Return (x, y) of the center of cell containing provided text 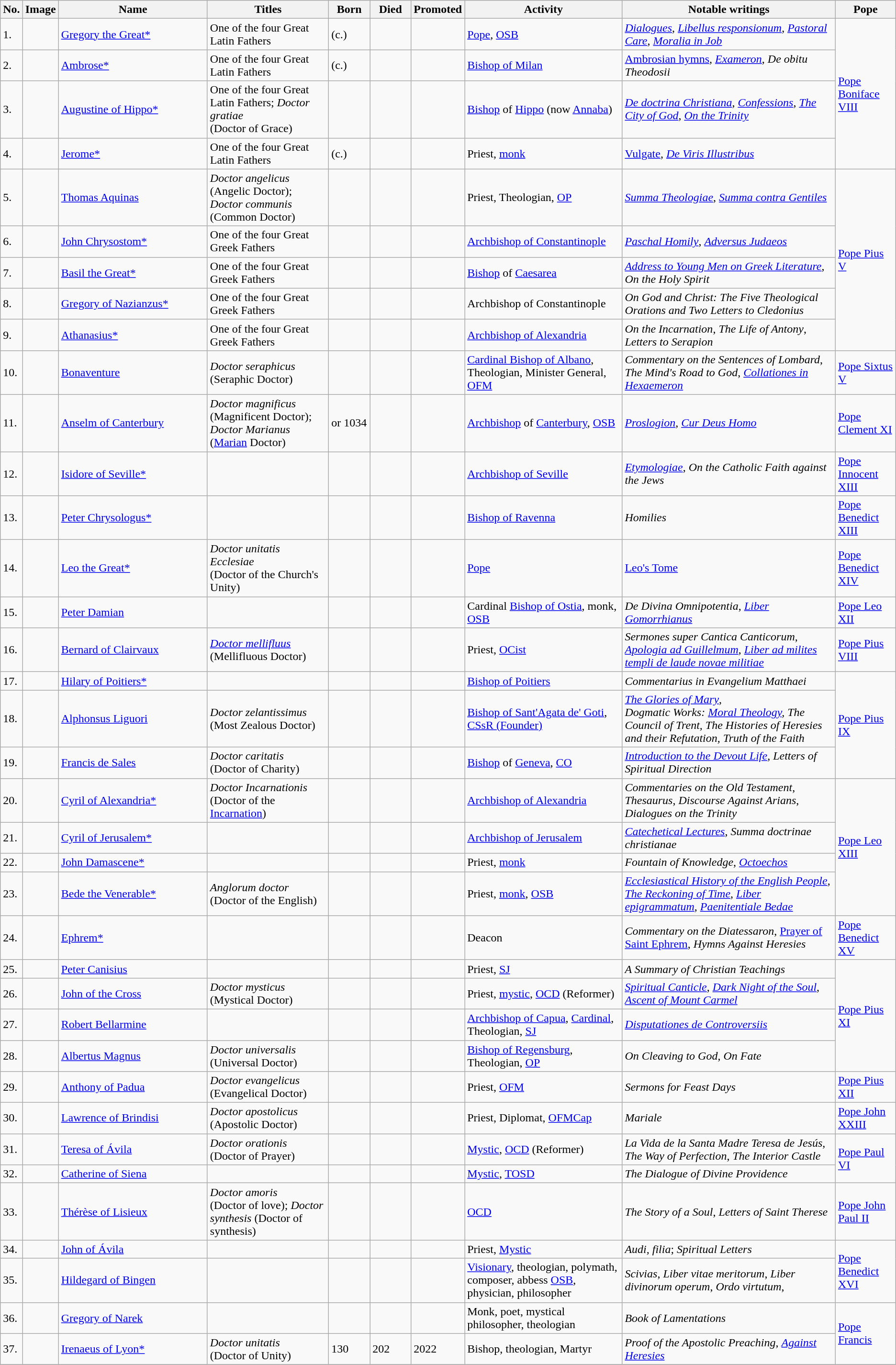
28. (11, 1056)
Name (133, 10)
Pope Pius VIII (865, 650)
Vulgate, De Viris Illustribus (729, 153)
Archbishop of Seville (544, 474)
One of the four Great Latin Fathers; Doctor gratiae(Doctor of Grace) (268, 109)
35. (11, 1280)
Bede the Venerable* (133, 894)
Priest, Theologian, OP (544, 197)
Doctor angelicus(Angelic Doctor);Doctor communis(Common Doctor) (268, 197)
10. (11, 372)
Thérèse of Lisieux (133, 1212)
John of the Cross (133, 994)
Catechetical Lectures, Summa doctrinae christianae (729, 838)
23. (11, 894)
Priest, OCist (544, 650)
Pope Benedict XV (865, 938)
Irenaeus of Lyon* (133, 1349)
Died (391, 10)
Bishop of Hippo (now Annaba) (544, 109)
Doctor mysticus (Mystical Doctor) (268, 994)
Mariale (729, 1118)
Promoted (438, 10)
No. (11, 10)
On God and Christ: The Five Theological Orations and Two Letters to Cledonius (729, 303)
Activity (544, 10)
Pope, OSB (544, 34)
Bishop of Caesarea (544, 273)
30. (11, 1118)
31. (11, 1150)
John Damascene* (133, 862)
Leo the Great* (133, 569)
8. (11, 303)
14. (11, 569)
Bishop of Poitiers (544, 681)
21. (11, 838)
Doctor Incarnationis(Doctor of the Incarnation) (268, 800)
19. (11, 763)
Priest, OFM (544, 1087)
Notable writings (729, 10)
4. (11, 153)
Pope Boniface VIII (865, 94)
Sermones super Cantica Canticorum, Apologia ad Guillelmum, Liber ad milites templi de laude novae militiae (729, 650)
Mystic, OCD (Reformer) (544, 1150)
Pope Pius XII (865, 1087)
Catherine of Siena (133, 1174)
Ephrem* (133, 938)
2022 (438, 1349)
7. (11, 273)
Priest, Mystic (544, 1249)
Mystic, TOSD (544, 1174)
Alphonsus Liguori (133, 719)
Athanasius* (133, 335)
John of Ávila (133, 1249)
Pope Benedict XVI (865, 1271)
Pope John Paul II (865, 1212)
Leo's Tome (729, 569)
Hilary of Poitiers* (133, 681)
12. (11, 474)
Commentaries on the Old Testament, Thesaurus, Discourse Against Arians, Dialogues on the Trinity (729, 800)
Pope Benedict XIII (865, 518)
Summa Theologiae, Summa contra Gentiles (729, 197)
Cyril of Jerusalem* (133, 838)
Paschal Homily, Adversus Judaeos (729, 241)
1. (11, 34)
15. (11, 613)
De doctrina Christiana, Confessions, The City of God, On the Trinity (729, 109)
Priest, Diplomat, OFMCap (544, 1118)
24. (11, 938)
De Divina Omnipotentia, Liber Gomorrhianus (729, 613)
Proof of the Apostolic Preaching, Against Heresies (729, 1349)
5. (11, 197)
Doctor universalis (Universal Doctor) (268, 1056)
Deacon (544, 938)
Anselm of Canterbury (133, 423)
The Story of a Soul, Letters of Saint Therese (729, 1212)
Commentary on the Sentences of Lombard, The Mind's Road to God, Collationes in Hexaemeron (729, 372)
Introduction to the Devout Life, Letters of Spiritual Direction (729, 763)
Archbishop of Canterbury, OSB (544, 423)
or 1034 (349, 423)
Pope Sixtus V (865, 372)
27. (11, 1024)
Doctor zelantissimus(Most Zealous Doctor) (268, 719)
Doctor apostolicus (Apostolic Doctor) (268, 1118)
Doctor unitatis(Doctor of Unity) (268, 1349)
Homilies (729, 518)
18. (11, 719)
32. (11, 1174)
Dialogues, Libellus responsionum, Pastoral Care, Moralia in Job (729, 34)
Visionary, theologian, polymath, composer, abbess OSB, physician, philosopher (544, 1280)
Doctor caritatis (Doctor of Charity) (268, 763)
Image (40, 10)
Doctor mellifluus(Mellifluous Doctor) (268, 650)
Pope Pius XI (865, 1016)
130 (349, 1349)
20. (11, 800)
Pope Clement XI (865, 423)
Doctor evangelicus (Evangelical Doctor) (268, 1087)
Pope Paul VI (865, 1158)
Doctor magnificus(Magnificent Doctor);Doctor Marianus(Marian Doctor) (268, 423)
29. (11, 1087)
Teresa of Ávila (133, 1150)
Peter Chrysologus* (133, 518)
Jerome* (133, 153)
La Vida de la Santa Madre Teresa de Jesús, The Way of Perfection, The Interior Castle (729, 1150)
Anthony of Padua (133, 1087)
Spiritual Canticle, Dark Night of the Soul, Ascent of Mount Carmel (729, 994)
36. (11, 1318)
Pope Pius IX (865, 725)
202 (391, 1349)
Francis de Sales (133, 763)
Hildegard of Bingen (133, 1280)
Anglorum doctor (Doctor of the English) (268, 894)
Book of Lamentations (729, 1318)
Doctor seraphicus(Seraphic Doctor) (268, 372)
Pope John XXIII (865, 1118)
John Chrysostom* (133, 241)
Doctor orationis (Doctor of Prayer) (268, 1150)
Pope Innocent XIII (865, 474)
Isidore of Seville* (133, 474)
Pope Pius V (865, 259)
The Glories of Mary,Dogmatic Works: Moral Theology, The Council of Trent, The Histories of Heresies and their Refutation, Truth of the Faith (729, 719)
Priest, monk, OSB (544, 894)
Albertus Magnus (133, 1056)
Thomas Aquinas (133, 197)
9. (11, 335)
A Summary of Christian Teachings (729, 969)
Bishop of Milan (544, 65)
Cyril of Alexandria* (133, 800)
Cardinal Bishop of Ostia, monk, OSB (544, 613)
Lawrence of Brindisi (133, 1118)
17. (11, 681)
Bishop, theologian, Martyr (544, 1349)
On Cleaving to God, On Fate (729, 1056)
Pope Francis (865, 1333)
Bonaventure (133, 372)
Augustine of Hippo* (133, 109)
2. (11, 65)
Fountain of Knowledge, Octoechos (729, 862)
Bishop of Regensburg, Theologian, OP (544, 1056)
Bishop of Ravenna (544, 518)
Gregory the Great* (133, 34)
Gregory of Narek (133, 1318)
Priest, SJ (544, 969)
Ambrosian hymns, Exameron, De obitu Theodosii (729, 65)
The Dialogue of Divine Providence (729, 1174)
25. (11, 969)
Gregory of Nazianzus* (133, 303)
Monk, poet, mystical philosopher, theologian (544, 1318)
Born (349, 10)
On the Incarnation, The Life of Antony, Letters to Serapion (729, 335)
Scivias, Liber vitae meritorum, Liber divinorum operum, Ordo virtutum, (729, 1280)
Peter Damian (133, 613)
Robert Bellarmine (133, 1024)
Etymologiae, On the Catholic Faith against the Jews (729, 474)
Commentary on the Diatessaron, Prayer of Saint Ephrem, Hymns Against Heresies (729, 938)
Bishop of Sant'Agata de' Goti, CSsR (Founder) (544, 719)
11. (11, 423)
13. (11, 518)
Titles (268, 10)
Peter Canisius (133, 969)
Address to Young Men on Greek Literature, On the Holy Spirit (729, 273)
Pope Benedict XIV (865, 569)
22. (11, 862)
Sermons for Feast Days (729, 1087)
Bishop of Geneva, CO (544, 763)
16. (11, 650)
33. (11, 1212)
Audi, filia; Spiritual Letters (729, 1249)
Bernard of Clairvaux (133, 650)
34. (11, 1249)
Archbishop of Capua, Cardinal, Theologian, SJ (544, 1024)
Disputationes de Controversiis (729, 1024)
3. (11, 109)
Ambrose* (133, 65)
OCD (544, 1212)
Archbishop of Jerusalem (544, 838)
Doctor unitatis Ecclesiae(Doctor of the Church's Unity) (268, 569)
26. (11, 994)
Cardinal Bishop of Albano, Theologian, Minister General, OFM (544, 372)
Pope Leo XIII (865, 847)
6. (11, 241)
Proslogion, Cur Deus Homo (729, 423)
Ecclesiastical History of the English People, The Reckoning of Time, Liber epigrammatum, Paenitentiale Bedae (729, 894)
Commentarius in Evangelium Matthaei (729, 681)
37. (11, 1349)
Priest, mystic, OCD (Reformer) (544, 994)
Pope Leo XII (865, 613)
Basil the Great* (133, 273)
Doctor amoris(Doctor of love); Doctor synthesis (Doctor of synthesis) (268, 1212)
